From the cell containing the given text, extract its center point as [x, y] coordinate. 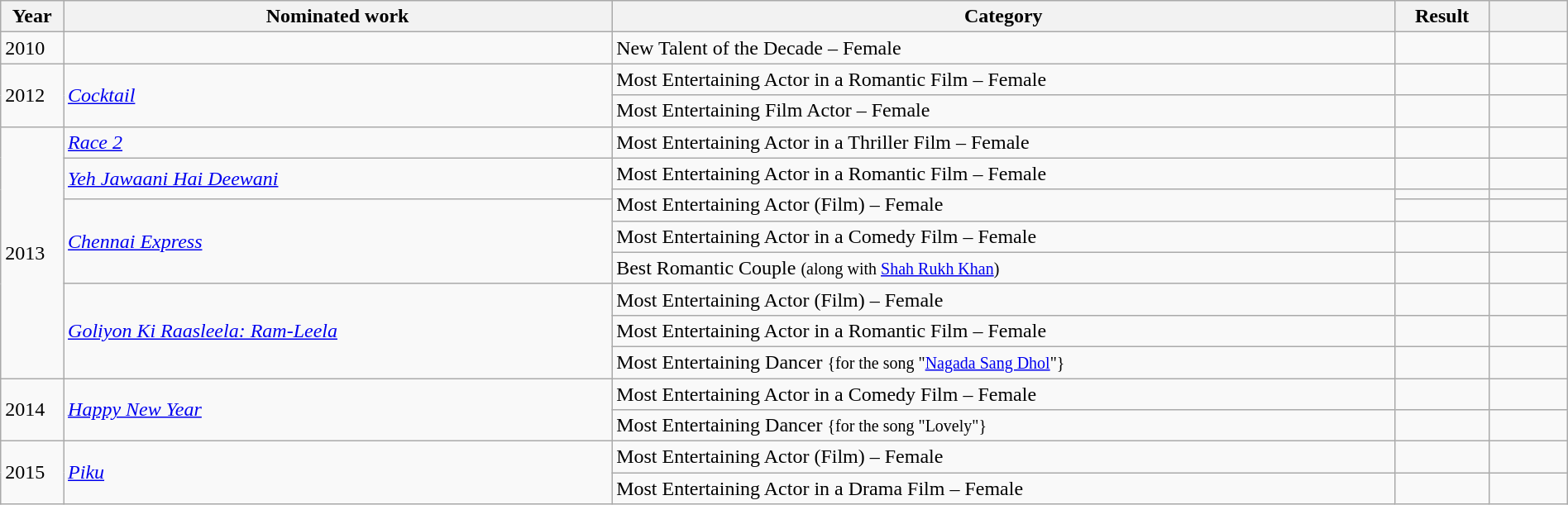
Category [1004, 17]
Nominated work [337, 17]
Cocktail [337, 95]
2014 [32, 410]
Yeh Jawaani Hai Deewani [337, 179]
Most Entertaining Dancer {for the song "Nagada Sang Dhol"} [1004, 362]
Best Romantic Couple (along with Shah Rukh Khan) [1004, 268]
Most Entertaining Film Actor – Female [1004, 111]
Most Entertaining Actor in a Drama Film – Female [1004, 488]
2012 [32, 95]
2015 [32, 473]
New Talent of the Decade – Female [1004, 48]
Most Entertaining Actor in a Thriller Film – Female [1004, 142]
Happy New Year [337, 410]
Goliyon Ki Raasleela: Ram-Leela [337, 331]
Chennai Express [337, 241]
Most Entertaining Dancer {for the song "Lovely"} [1004, 426]
2010 [32, 48]
Year [32, 17]
Result [1442, 17]
2013 [32, 252]
Piku [337, 473]
Race 2 [337, 142]
